Output the [x, y] coordinate of the center of the cell containing the given text.  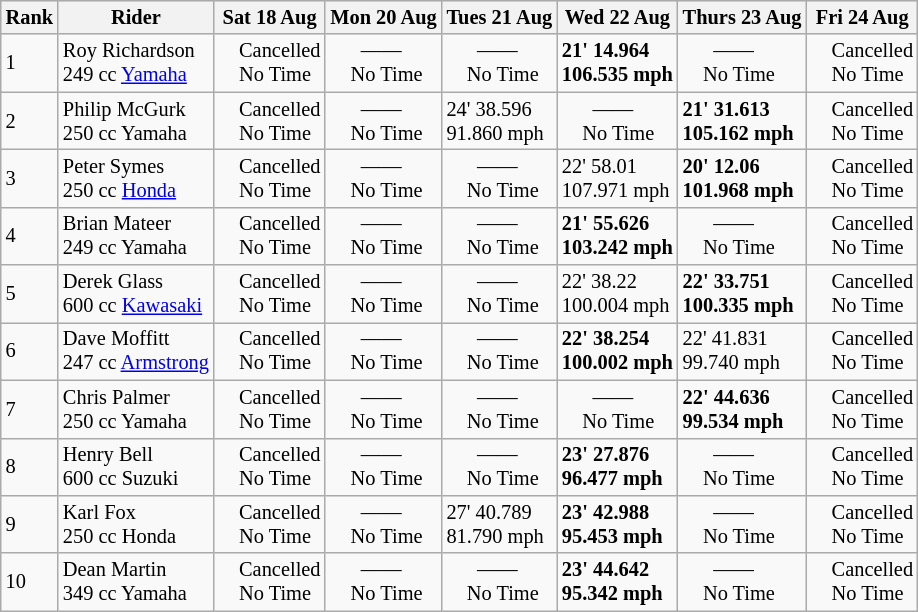
22' 41.831 99.740 mph [742, 351]
4 [30, 236]
Brian Mateer 249 cc Yamaha [136, 236]
Dean Martin 349 cc Yamaha [136, 582]
Fri 24 Aug [862, 17]
2 [30, 121]
5 [30, 294]
Mon 20 Aug [383, 17]
Sat 18 Aug [270, 17]
22' 58.01 107.971 mph [618, 178]
23' 44.642 95.342 mph [618, 582]
Tues 21 Aug [500, 17]
22' 44.636 99.534 mph [742, 409]
23' 42.988 95.453 mph [618, 524]
Rank [30, 17]
22' 38.22 100.004 mph [618, 294]
3 [30, 178]
20' 12.06 101.968 mph [742, 178]
Thurs 23 Aug [742, 17]
Derek Glass 600 cc Kawasaki [136, 294]
22' 33.751 100.335 mph [742, 294]
7 [30, 409]
22' 38.254 100.002 mph [618, 351]
Karl Fox 250 cc Honda [136, 524]
Chris Palmer 250 cc Yamaha [136, 409]
1 [30, 63]
Dave Moffitt 247 cc Armstrong [136, 351]
24' 38.596 91.860 mph [500, 121]
Wed 22 Aug [618, 17]
Rider [136, 17]
10 [30, 582]
21' 14.964 106.535 mph [618, 63]
21' 55.626 103.242 mph [618, 236]
Henry Bell 600 cc Suzuki [136, 467]
27' 40.789 81.790 mph [500, 524]
Philip McGurk 250 cc Yamaha [136, 121]
23' 27.876 96.477 mph [618, 467]
Roy Richardson 249 cc Yamaha [136, 63]
9 [30, 524]
6 [30, 351]
8 [30, 467]
21' 31.613 105.162 mph [742, 121]
Peter Symes 250 cc Honda [136, 178]
